Return (x, y) of the center of cell containing provided text 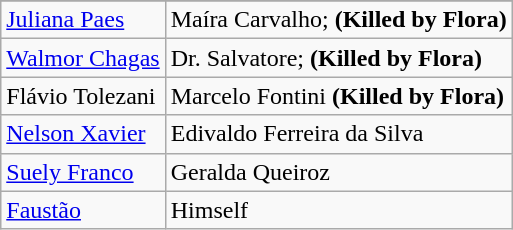
Marcelo Fontini (Killed by Flora) (338, 96)
Suely Franco (83, 172)
Faustão (83, 210)
Geralda Queiroz (338, 172)
Juliana Paes (83, 20)
Dr. Salvatore; (Killed by Flora) (338, 58)
Walmor Chagas (83, 58)
Edivaldo Ferreira da Silva (338, 134)
Himself (338, 210)
Nelson Xavier (83, 134)
Maíra Carvalho; (Killed by Flora) (338, 20)
Flávio Tolezani (83, 96)
